Locate the cell with the specified text and output its (x, y) center coordinate. 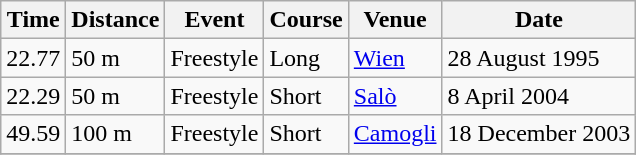
Camogli (395, 134)
28 August 1995 (539, 58)
Date (539, 20)
Event (214, 20)
Wien (395, 58)
18 December 2003 (539, 134)
100 m (116, 134)
Venue (395, 20)
8 April 2004 (539, 96)
Long (306, 58)
49.59 (34, 134)
22.77 (34, 58)
Distance (116, 20)
22.29 (34, 96)
Salò (395, 96)
Time (34, 20)
Course (306, 20)
